Extract the [X, Y] coordinate from the center of the cell holding the provided text.  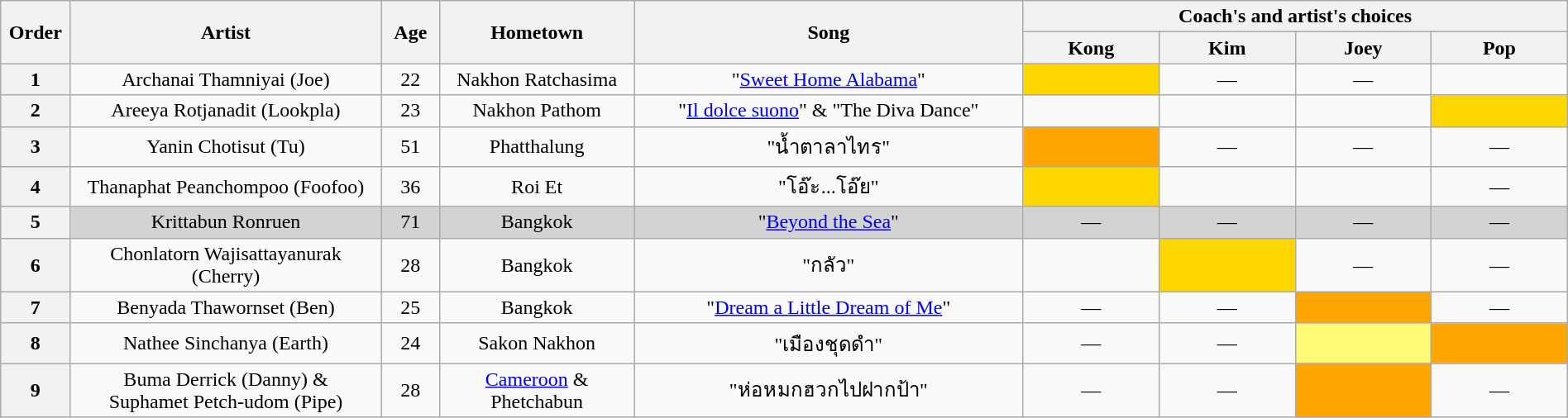
3 [36, 147]
36 [410, 187]
Artist [226, 32]
Roi Et [538, 187]
"ห่อหมกฮวกไปฝากป้า" [829, 390]
7 [36, 307]
Coach's and artist's choices [1295, 17]
"กลัว" [829, 264]
Joey [1363, 48]
"โอ๊ะ...โอ๊ย" [829, 187]
"Beyond the Sea" [829, 222]
Thanaphat Peanchompoo (Foofoo) [226, 187]
Chonlatorn Wajisattayanurak (Cherry) [226, 264]
Buma Derrick (Danny) & Suphamet Petch-udom (Pipe) [226, 390]
"Il dolce suono" & "The Diva Dance" [829, 111]
Benyada Thawornset (Ben) [226, 307]
Pop [1500, 48]
"Sweet Home Alabama" [829, 79]
Cameroon & Phetchabun [538, 390]
2 [36, 111]
23 [410, 111]
5 [36, 222]
"น้ำตาลาไทร" [829, 147]
25 [410, 307]
1 [36, 79]
Hometown [538, 32]
Age [410, 32]
Kim [1227, 48]
Archanai Thamniyai (Joe) [226, 79]
Order [36, 32]
Sakon Nakhon [538, 344]
Nakhon Ratchasima [538, 79]
Areeya Rotjanadit (Lookpla) [226, 111]
71 [410, 222]
24 [410, 344]
Nakhon Pathom [538, 111]
Krittabun Ronruen [226, 222]
4 [36, 187]
22 [410, 79]
"เมืองชุดดำ" [829, 344]
8 [36, 344]
51 [410, 147]
"Dream a Little Dream of Me" [829, 307]
Kong [1092, 48]
Phatthalung [538, 147]
Yanin Chotisut (Tu) [226, 147]
6 [36, 264]
Nathee Sinchanya (Earth) [226, 344]
Song [829, 32]
9 [36, 390]
